Find where the given text appears and provide that cell's center as (X, Y) coordinate. 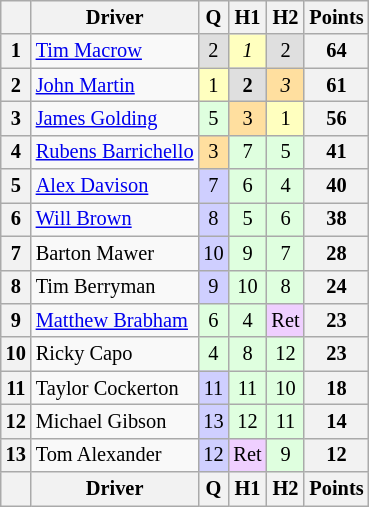
Matthew Brabham (115, 320)
Barton Mawer (115, 253)
38 (336, 219)
Michael Gibson (115, 421)
64 (336, 51)
18 (336, 388)
40 (336, 186)
Tom Alexander (115, 455)
Rubens Barrichello (115, 152)
Tim Macrow (115, 51)
14 (336, 421)
28 (336, 253)
Alex Davison (115, 186)
Tim Berryman (115, 287)
Taylor Cockerton (115, 388)
56 (336, 118)
61 (336, 85)
Ricky Capo (115, 354)
John Martin (115, 85)
24 (336, 287)
41 (336, 152)
Will Brown (115, 219)
James Golding (115, 118)
